From the cell containing the given text, extract its center point as [x, y] coordinate. 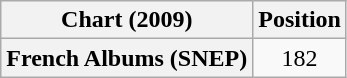
182 [300, 58]
Chart (2009) [127, 20]
Position [300, 20]
French Albums (SNEP) [127, 58]
